Pinpoint the cell where the given text exists, returning its (x, y) midpoint coordinate. 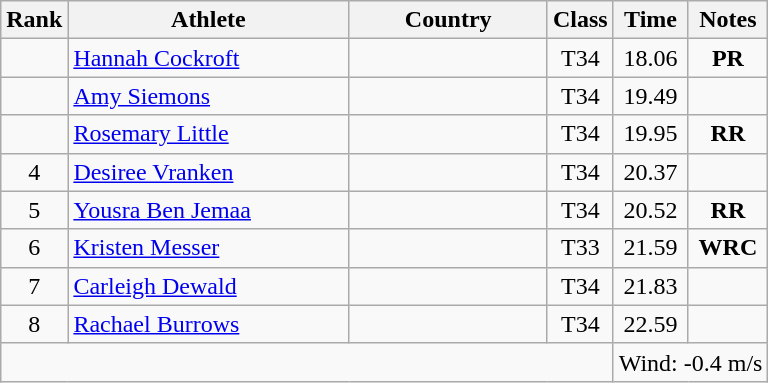
18.06 (650, 58)
Amy Siemons (208, 96)
WRC (728, 248)
Rosemary Little (208, 134)
6 (34, 248)
21.83 (650, 286)
Rank (34, 20)
8 (34, 324)
20.52 (650, 210)
Wind: -0.4 m/s (690, 362)
Kristen Messer (208, 248)
T33 (580, 248)
4 (34, 172)
Rachael Burrows (208, 324)
Athlete (208, 20)
Time (650, 20)
22.59 (650, 324)
19.95 (650, 134)
PR (728, 58)
Class (580, 20)
Country (448, 20)
Notes (728, 20)
19.49 (650, 96)
Hannah Cockroft (208, 58)
5 (34, 210)
20.37 (650, 172)
Carleigh Dewald (208, 286)
7 (34, 286)
Yousra Ben Jemaa (208, 210)
Desiree Vranken (208, 172)
21.59 (650, 248)
